For the text-containing cell, return its midpoint in [X, Y] coordinate format. 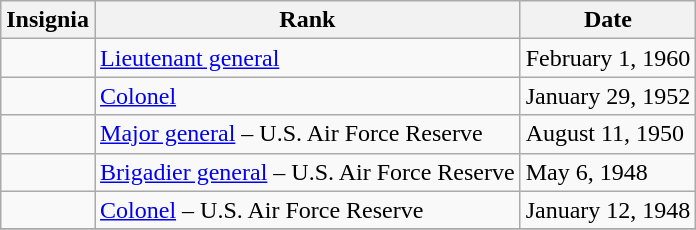
Date [608, 20]
Lieutenant general [308, 58]
January 12, 1948 [608, 210]
August 11, 1950 [608, 134]
Colonel [308, 96]
Brigadier general – U.S. Air Force Reserve [308, 172]
May 6, 1948 [608, 172]
Major general – U.S. Air Force Reserve [308, 134]
February 1, 1960 [608, 58]
Insignia [48, 20]
Rank [308, 20]
Colonel – U.S. Air Force Reserve [308, 210]
January 29, 1952 [608, 96]
